Determine the (x, y) coordinate at the center of the cell enclosing the given text.  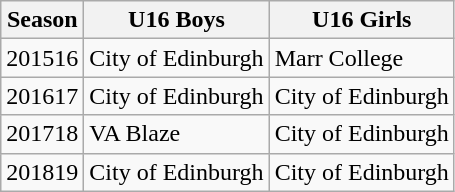
U16 Boys (176, 20)
201718 (42, 134)
201617 (42, 96)
U16 Girls (362, 20)
Marr College (362, 58)
VA Blaze (176, 134)
201516 (42, 58)
201819 (42, 172)
Season (42, 20)
